Return the [x, y] coordinate for the center point of the cell that contains the specified text.  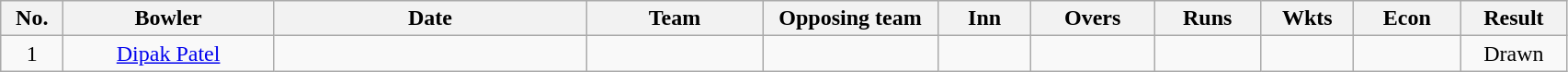
Date [430, 18]
1 [32, 54]
Team [675, 18]
Wkts [1307, 18]
Result [1514, 18]
Runs [1208, 18]
Inn [985, 18]
Overs [1093, 18]
No. [32, 18]
Econ [1407, 18]
Bowler [169, 18]
Dipak Patel [169, 54]
Drawn [1514, 54]
Opposing team [851, 18]
